Detect which cell encompasses the target text, then output its [x, y] center coordinate. 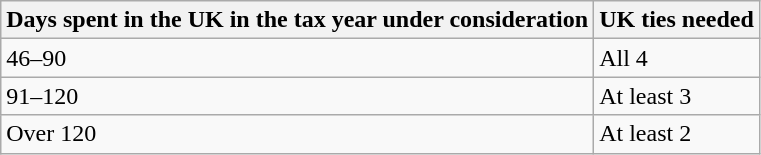
UK ties needed [677, 20]
91–120 [298, 96]
Over 120 [298, 134]
Days spent in the UK in the tax year under consideration [298, 20]
At least 2 [677, 134]
All 4 [677, 58]
At least 3 [677, 96]
46–90 [298, 58]
